Return (x, y) of the center of cell containing provided text 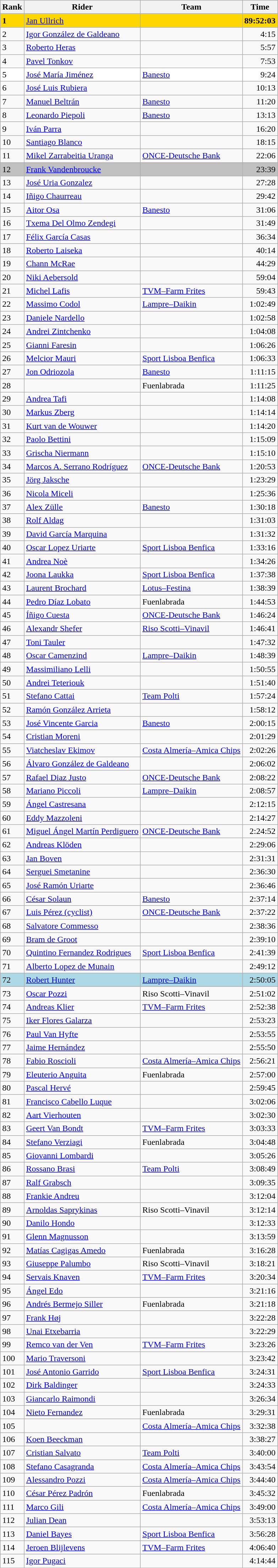
Nieto Fernandez (82, 1412)
96 (12, 1304)
72 (12, 980)
1:14:14 (260, 413)
Jan Ullrich (82, 21)
107 (12, 1453)
1:38:39 (260, 588)
Markus Zberg (82, 413)
60 (12, 818)
Viatcheslav Ekimov (82, 750)
3:12:33 (260, 1223)
Dirk Baldinger (82, 1385)
César Solaun (82, 899)
Servais Knaven (82, 1277)
1:44:53 (260, 602)
64 (12, 872)
74 (12, 1007)
3:43:54 (260, 1466)
3:20:34 (260, 1277)
22 (12, 304)
8 (12, 115)
Jaime Hernández (82, 1048)
David García Marquina (82, 534)
Rolf Aldag (82, 520)
2:38:36 (260, 926)
Niki Aebersold (82, 277)
1:31:03 (260, 520)
81 (12, 1102)
11 (12, 155)
Manuel Beltrán (82, 102)
Andreas Klier (82, 1007)
101 (12, 1372)
24 (12, 331)
3:02:30 (260, 1115)
1:15:10 (260, 453)
82 (12, 1115)
Frankie Andreu (82, 1196)
45 (12, 615)
3:49:00 (260, 1507)
65 (12, 885)
3:53:13 (260, 1520)
44 (12, 602)
3:32:38 (260, 1426)
19 (12, 264)
1:06:26 (260, 345)
1:31:32 (260, 534)
31:49 (260, 223)
Rafael Diaz Justo (82, 777)
1:04:08 (260, 331)
110 (12, 1493)
Roberto Laiseka (82, 250)
23 (12, 318)
Iker Flores Galarza (82, 1020)
37 (12, 507)
Luis Pérez (cyclist) (82, 912)
1:47:32 (260, 642)
2:37:22 (260, 912)
92 (12, 1250)
Bram de Groot (82, 939)
86 (12, 1169)
Laurent Brochard (82, 588)
3:26:34 (260, 1399)
Oscar Camenzind (82, 656)
61 (12, 831)
Chann McRae (82, 264)
46 (12, 629)
2:50:05 (260, 980)
56 (12, 764)
7 (12, 102)
13 (12, 183)
2:49:12 (260, 966)
111 (12, 1507)
Joona Laukka (82, 574)
3:23:42 (260, 1358)
Time (260, 7)
70 (12, 953)
3:12:04 (260, 1196)
27 (12, 372)
3:38:27 (260, 1439)
15 (12, 210)
80 (12, 1088)
103 (12, 1399)
3:21:18 (260, 1304)
Ángel Castresana (82, 804)
108 (12, 1466)
112 (12, 1520)
75 (12, 1020)
Leonardo Piepoli (82, 115)
Stefano Verziagi (82, 1142)
3:56:28 (260, 1534)
1:33:16 (260, 547)
43 (12, 588)
3:45:32 (260, 1493)
4:14:44 (260, 1561)
49 (12, 669)
89 (12, 1209)
Íñigo Cuesta (82, 615)
1:34:26 (260, 561)
104 (12, 1412)
40 (12, 547)
Massimiliano Lelli (82, 669)
88 (12, 1196)
27:28 (260, 183)
39 (12, 534)
1:11:15 (260, 372)
32 (12, 439)
Eddy Mazzoleni (82, 818)
47 (12, 642)
11:20 (260, 102)
Stefano Cattai (82, 696)
67 (12, 912)
Giancarlo Raimondi (82, 1399)
Aitor Osa (82, 210)
1:23:29 (260, 480)
41 (12, 561)
1:15:09 (260, 439)
Ralf Grabsch (82, 1182)
Cristian Salvato (82, 1453)
Glenn Magnusson (82, 1236)
54 (12, 737)
2:53:23 (260, 1020)
87 (12, 1182)
2:55:50 (260, 1048)
59 (12, 804)
2:08:22 (260, 777)
53 (12, 723)
Jeroen Blijlevens (82, 1547)
Unai Etxebarria (82, 1331)
16 (12, 223)
Txema Del Olmo Zendegi (82, 223)
1:02:58 (260, 318)
Ramón González Arrieta (82, 710)
2:52:38 (260, 1007)
3:13:59 (260, 1236)
99 (12, 1345)
Oscar Pozzi (82, 993)
3:22:29 (260, 1331)
Pavel Tonkov (82, 61)
Marco Gili (82, 1507)
Arnoldas Saprykinas (82, 1209)
1:37:38 (260, 574)
1:02:49 (260, 304)
95 (12, 1291)
36 (12, 493)
2:53:55 (260, 1034)
23:39 (260, 169)
2:56:21 (260, 1061)
3:12:14 (260, 1209)
10 (12, 142)
1:14:08 (260, 399)
3:04:48 (260, 1142)
Rider (82, 7)
66 (12, 899)
2:39:10 (260, 939)
Andrei Teteriouk (82, 683)
3:09:35 (260, 1182)
2:08:57 (260, 791)
59:43 (260, 291)
71 (12, 966)
13:13 (260, 115)
2:36:46 (260, 885)
Cristian Moreni (82, 737)
3 (12, 48)
109 (12, 1480)
89:52:03 (260, 21)
91 (12, 1236)
Aart Vierhouten (82, 1115)
Oscar Lopez Uriarte (82, 547)
52 (12, 710)
12 (12, 169)
2:37:14 (260, 899)
16:20 (260, 129)
Michel Lafis (82, 291)
Santiago Blanco (82, 142)
Gianni Faresin (82, 345)
Iñigo Chaurreau (82, 196)
102 (12, 1385)
Andrés Bermejo Siller (82, 1304)
Pedro Díaz Lobato (82, 602)
2:24:52 (260, 831)
4:06:40 (260, 1547)
Jan Boven (82, 858)
Alex Zülle (82, 507)
Remco van der Ven (82, 1345)
55 (12, 750)
Giovanni Lombardi (82, 1155)
1:57:24 (260, 696)
Serguei Smetanine (82, 872)
Iván Parra (82, 129)
1:25:36 (260, 493)
Nicola Miceli (82, 493)
Fabio Roscioli (82, 1061)
3:18:21 (260, 1264)
Andrea Noè (82, 561)
40:14 (260, 250)
9:24 (260, 75)
Daniele Nardello (82, 318)
113 (12, 1534)
3:05:26 (260, 1155)
1:30:18 (260, 507)
Andrea Tafi (82, 399)
Ángel Edo (82, 1291)
22:06 (260, 155)
17 (12, 237)
1:51:40 (260, 683)
28 (12, 385)
José Uria Gonzalez (82, 183)
Alberto Lopez de Munain (82, 966)
79 (12, 1075)
90 (12, 1223)
34 (12, 466)
1:46:41 (260, 629)
Julian Dean (82, 1520)
Massimo Codol (82, 304)
Félix García Casas (82, 237)
2:00:15 (260, 723)
3:22:28 (260, 1318)
Mikel Zarrabeitia Uranga (82, 155)
José Luis Rubiera (82, 88)
Francisco Cabello Luque (82, 1102)
31:06 (260, 210)
1:48:39 (260, 656)
29 (12, 399)
1 (12, 21)
Giuseppe Palumbo (82, 1264)
85 (12, 1155)
Geert Van Bondt (82, 1129)
Paul Van Hyfte (82, 1034)
3:16:28 (260, 1250)
68 (12, 926)
35 (12, 480)
1:11:25 (260, 385)
José Vincente Garcia (82, 723)
2:02:26 (260, 750)
2:31:31 (260, 858)
10:13 (260, 88)
3:02:06 (260, 1102)
30 (12, 413)
Jörg Jaksche (82, 480)
2:59:45 (260, 1088)
2:01:29 (260, 737)
21 (12, 291)
José María Jiménez (82, 75)
Frank Vandenbroucke (82, 169)
Paolo Bettini (82, 439)
97 (12, 1318)
1:46:24 (260, 615)
20 (12, 277)
2:12:15 (260, 804)
Lotus–Festina (192, 588)
Jon Odriozola (82, 372)
Salvatore Commesso (82, 926)
100 (12, 1358)
69 (12, 939)
Andrei Zintchenko (82, 331)
29:42 (260, 196)
33 (12, 453)
2:29:06 (260, 845)
Alexandr Shefer (82, 629)
5:57 (260, 48)
26 (12, 358)
18 (12, 250)
51 (12, 696)
3:08:49 (260, 1169)
Álvaro González de Galdeano (82, 764)
1:06:33 (260, 358)
94 (12, 1277)
4 (12, 61)
63 (12, 858)
78 (12, 1061)
36:34 (260, 237)
5 (12, 75)
83 (12, 1129)
25 (12, 345)
7:53 (260, 61)
106 (12, 1439)
93 (12, 1264)
42 (12, 574)
4:15 (260, 34)
18:15 (260, 142)
3:03:33 (260, 1129)
115 (12, 1561)
2:36:30 (260, 872)
1:58:12 (260, 710)
2:41:39 (260, 953)
3:24:31 (260, 1372)
2:06:02 (260, 764)
Frank Høj (82, 1318)
73 (12, 993)
105 (12, 1426)
Toni Tauler (82, 642)
77 (12, 1048)
Alessandro Pozzi (82, 1480)
2:14:27 (260, 818)
50 (12, 683)
114 (12, 1547)
Roberto Heras (82, 48)
2 (12, 34)
Marcos A. Serrano Rodríguez (82, 466)
98 (12, 1331)
Quintino Fernandez Rodrigues (82, 953)
3:21:16 (260, 1291)
Eleuterio Anguita (82, 1075)
3:40:00 (260, 1453)
3:23:26 (260, 1345)
76 (12, 1034)
Mario Traversoni (82, 1358)
Andreas Klöden (82, 845)
44:29 (260, 264)
84 (12, 1142)
Danilo Hondo (82, 1223)
Robert Hunter (82, 980)
3:44:40 (260, 1480)
Melcior Mauri (82, 358)
Daniel Bayes (82, 1534)
Rank (12, 7)
59:04 (260, 277)
Matías Cagigas Amedo (82, 1250)
2:51:02 (260, 993)
Igor Pugaci (82, 1561)
9 (12, 129)
57 (12, 777)
José Antonio Garrido (82, 1372)
62 (12, 845)
César Pérez Padrón (82, 1493)
48 (12, 656)
Team (192, 7)
Rossano Brasi (82, 1169)
3:24:33 (260, 1385)
58 (12, 791)
Igor González de Galdeano (82, 34)
Kurt van de Wouwer (82, 426)
38 (12, 520)
Miguel Ángel Martín Perdiguero (82, 831)
José Ramón Uriarte (82, 885)
1:20:53 (260, 466)
Pascal Hervé (82, 1088)
Koen Beeckman (82, 1439)
2:57:00 (260, 1075)
1:14:20 (260, 426)
31 (12, 426)
14 (12, 196)
Grischa Niermann (82, 453)
1:50:55 (260, 669)
Stefano Casagranda (82, 1466)
3:29:31 (260, 1412)
6 (12, 88)
Mariano Piccoli (82, 791)
